Return (X, Y) of the center of cell containing provided text 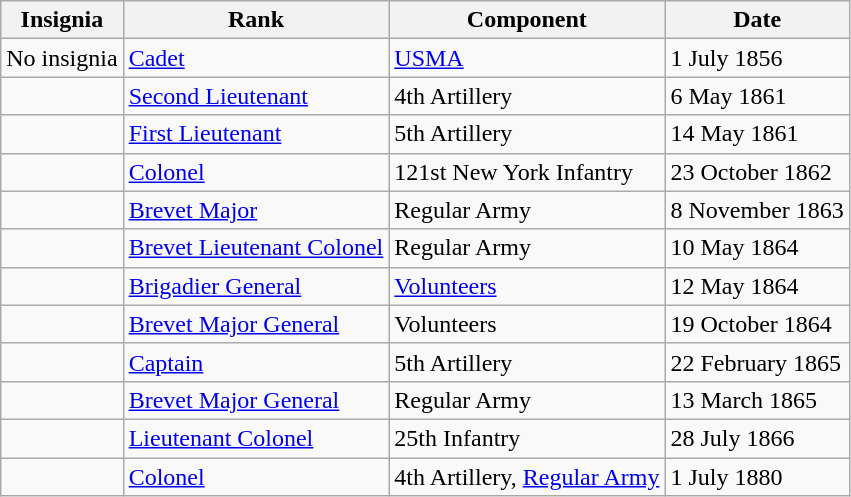
25th Infantry (527, 438)
1 July 1880 (757, 477)
Second Lieutenant (256, 96)
19 October 1864 (757, 324)
8 November 1863 (757, 210)
4th Artillery (527, 96)
Brevet Lieutenant Colonel (256, 248)
121st New York Infantry (527, 172)
1 July 1856 (757, 58)
Date (757, 20)
6 May 1861 (757, 96)
USMA (527, 58)
Brigadier General (256, 286)
Brevet Major (256, 210)
Captain (256, 362)
14 May 1861 (757, 134)
Lieutenant Colonel (256, 438)
Insignia (62, 20)
13 March 1865 (757, 400)
12 May 1864 (757, 286)
23 October 1862 (757, 172)
Cadet (256, 58)
No insignia (62, 58)
4th Artillery, Regular Army (527, 477)
28 July 1866 (757, 438)
22 February 1865 (757, 362)
Component (527, 20)
Rank (256, 20)
10 May 1864 (757, 248)
First Lieutenant (256, 134)
